Provide the [x, y] coordinate of the cell's center where the given text is located.  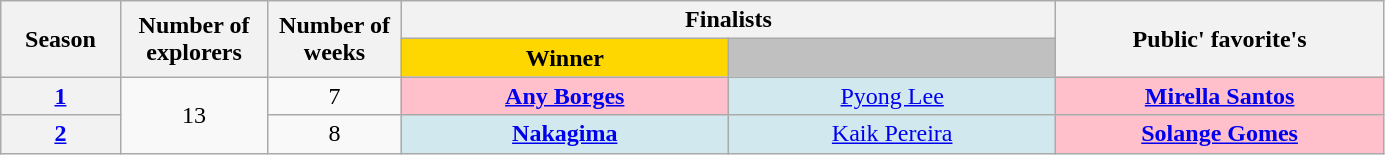
Any Borges [564, 96]
Kaik Pereira [892, 134]
Finalists [728, 20]
Number ofweeks [334, 39]
Winner [564, 58]
7 [334, 96]
Nakagima [564, 134]
Season [60, 39]
Solange Gomes [1220, 134]
8 [334, 134]
Pyong Lee [892, 96]
13 [194, 115]
2 [60, 134]
1 [60, 96]
Number ofexplorers [194, 39]
Mirella Santos [1220, 96]
Public' favorite's [1220, 39]
